Detect which cell encompasses the target text, then output its [x, y] center coordinate. 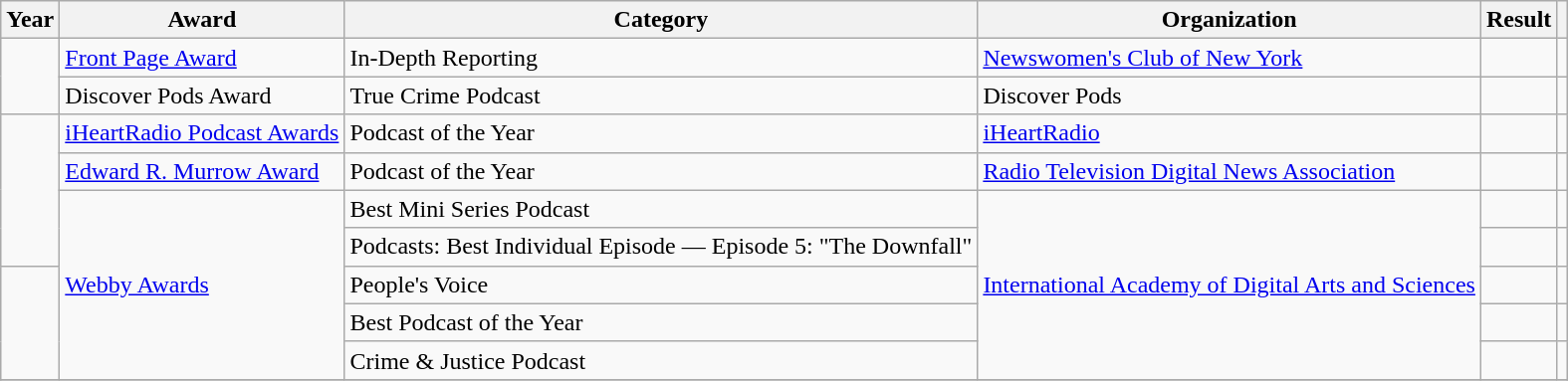
Result [1518, 20]
Best Podcast of the Year [661, 322]
In-Depth Reporting [661, 58]
iHeartRadio [1230, 133]
True Crime Podcast [661, 95]
Webby Awards [202, 285]
Best Mini Series Podcast [661, 209]
iHeartRadio Podcast Awards [202, 133]
Category [661, 20]
Radio Television Digital News Association [1230, 171]
Award [202, 20]
International Academy of Digital Arts and Sciences [1230, 285]
Podcasts: Best Individual Episode — Episode 5: "The Downfall" [661, 247]
Front Page Award [202, 58]
Newswomen's Club of New York [1230, 58]
Organization [1230, 20]
Crime & Justice Podcast [661, 360]
People's Voice [661, 285]
Edward R. Murrow Award [202, 171]
Discover Pods [1230, 95]
Discover Pods Award [202, 95]
Year [30, 20]
